Find where the given text appears and provide that cell's center as (x, y) coordinate. 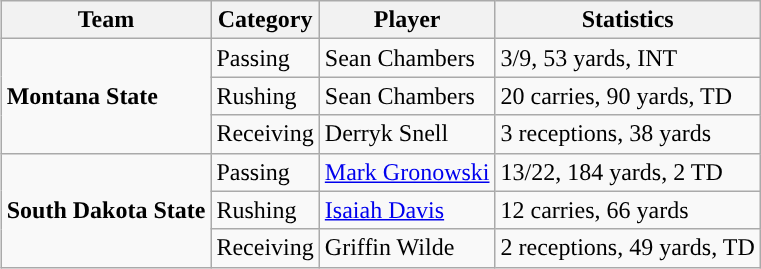
Isaiah Davis (407, 210)
Player (407, 20)
3/9, 53 yards, INT (628, 58)
South Dakota State (106, 210)
Montana State (106, 96)
Derryk Snell (407, 134)
Mark Gronowski (407, 172)
Griffin Wilde (407, 248)
12 carries, 66 yards (628, 210)
Category (265, 20)
13/22, 184 yards, 2 TD (628, 172)
3 receptions, 38 yards (628, 134)
20 carries, 90 yards, TD (628, 96)
2 receptions, 49 yards, TD (628, 248)
Team (106, 20)
Statistics (628, 20)
